Locate the cell with the specified text and output its (x, y) center coordinate. 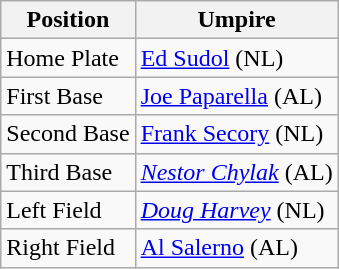
First Base (68, 96)
Al Salerno (AL) (236, 248)
Left Field (68, 210)
Nestor Chylak (AL) (236, 172)
Second Base (68, 134)
Frank Secory (NL) (236, 134)
Right Field (68, 248)
Doug Harvey (NL) (236, 210)
Umpire (236, 20)
Third Base (68, 172)
Joe Paparella (AL) (236, 96)
Home Plate (68, 58)
Ed Sudol (NL) (236, 58)
Position (68, 20)
